Pinpoint the cell where the given text exists, returning its (x, y) midpoint coordinate. 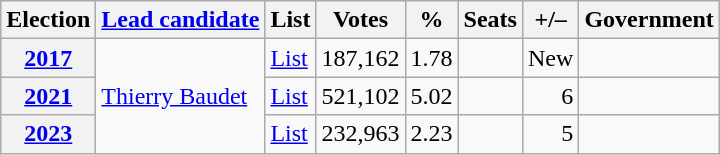
Lead candidate (180, 20)
Government (649, 20)
5.02 (432, 96)
187,162 (360, 58)
2021 (48, 96)
Election (48, 20)
1.78 (432, 58)
5 (550, 134)
+/– (550, 20)
2.23 (432, 134)
6 (550, 96)
2023 (48, 134)
New (550, 58)
% (432, 20)
Seats (490, 20)
232,963 (360, 134)
Thierry Baudet (180, 96)
Votes (360, 20)
521,102 (360, 96)
2017 (48, 58)
